Detect which cell encompasses the target text, then output its (X, Y) center coordinate. 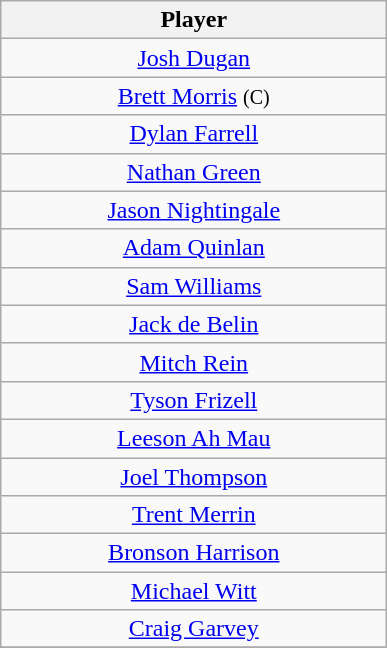
Trent Merrin (194, 515)
Leeson Ah Mau (194, 438)
Joel Thompson (194, 477)
Craig Garvey (194, 629)
Tyson Frizell (194, 400)
Nathan Green (194, 172)
Sam Williams (194, 286)
Dylan Farrell (194, 134)
Josh Dugan (194, 58)
Bronson Harrison (194, 553)
Michael Witt (194, 591)
Adam Quinlan (194, 248)
Brett Morris (C) (194, 96)
Jack de Belin (194, 324)
Jason Nightingale (194, 210)
Player (194, 20)
Mitch Rein (194, 362)
